Return [x, y] of the center of cell containing provided text 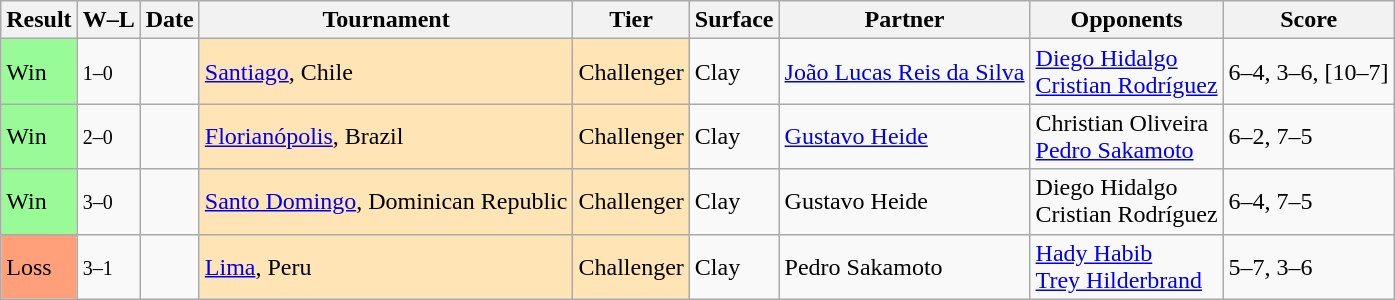
2–0 [108, 136]
Tier [631, 20]
Tournament [386, 20]
Result [39, 20]
Christian Oliveira Pedro Sakamoto [1126, 136]
Score [1308, 20]
6–4, 7–5 [1308, 202]
Santiago, Chile [386, 72]
5–7, 3–6 [1308, 266]
Pedro Sakamoto [904, 266]
Loss [39, 266]
João Lucas Reis da Silva [904, 72]
1–0 [108, 72]
W–L [108, 20]
Partner [904, 20]
Surface [734, 20]
Opponents [1126, 20]
Date [170, 20]
6–4, 3–6, [10–7] [1308, 72]
6–2, 7–5 [1308, 136]
Lima, Peru [386, 266]
Florianópolis, Brazil [386, 136]
3–0 [108, 202]
Hady Habib Trey Hilderbrand [1126, 266]
3–1 [108, 266]
Santo Domingo, Dominican Republic [386, 202]
